From the cell containing the given text, extract its center point as (x, y) coordinate. 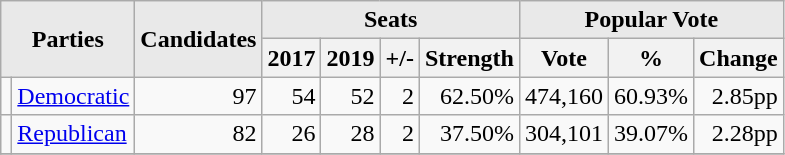
Democratic (74, 96)
54 (292, 96)
+/- (400, 58)
39.07% (650, 134)
Change (739, 58)
60.93% (650, 96)
2.85pp (739, 96)
Seats (390, 20)
62.50% (469, 96)
Strength (469, 58)
474,160 (564, 96)
% (650, 58)
2.28pp (739, 134)
2019 (350, 58)
Vote (564, 58)
82 (198, 134)
Parties (68, 39)
26 (292, 134)
52 (350, 96)
97 (198, 96)
304,101 (564, 134)
Candidates (198, 39)
2017 (292, 58)
Popular Vote (651, 20)
Republican (74, 134)
37.50% (469, 134)
28 (350, 134)
